Extract the (x, y) coordinate from the center of the cell holding the provided text.  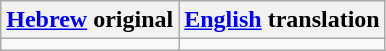
Hebrew original (90, 20)
English translation (282, 20)
